Output the [x, y] coordinate of the center of the cell containing the given text.  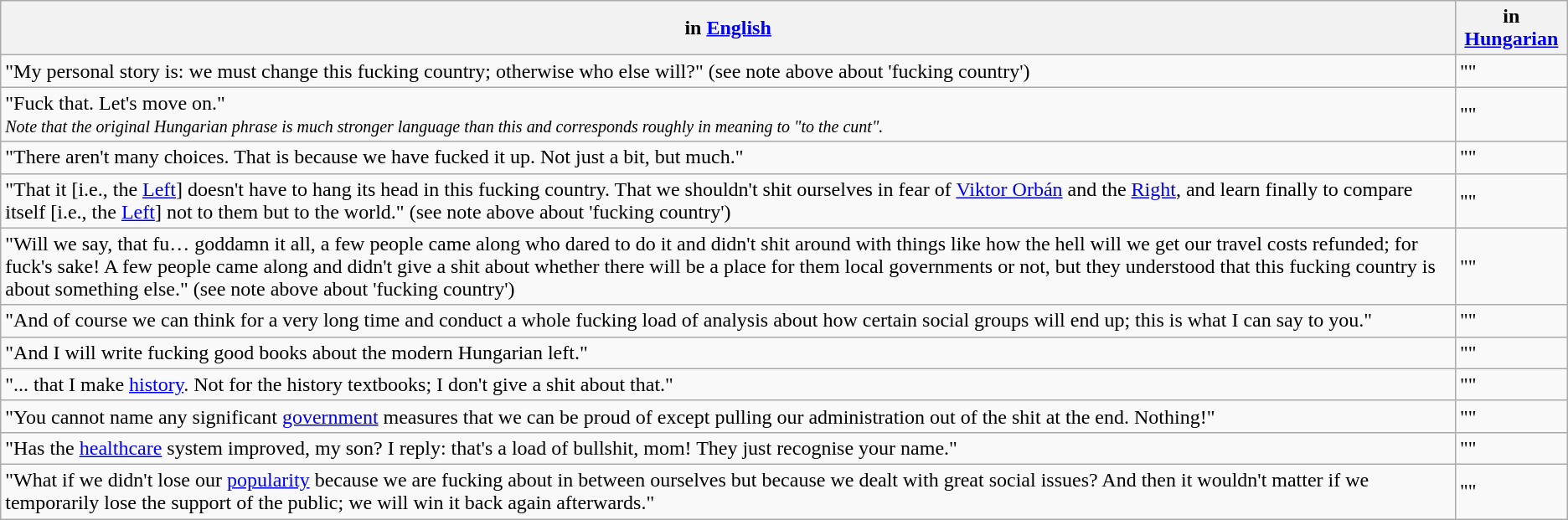
"And I will write fucking good books about the modern Hungarian left." [729, 353]
"You cannot name any significant government measures that we can be proud of except pulling our administration out of the shit at the end. Nothing!" [729, 416]
"My personal story is: we must change this fucking country; otherwise who else will?" (see note above about 'fucking country') [729, 71]
"... that I make history. Not for the history textbooks; I don't give a shit about that." [729, 384]
in English [729, 28]
"There aren't many choices. That is because we have fucked it up. Not just a bit, but much." [729, 157]
in Hungarian [1511, 28]
"Has the healthcare system improved, my son? I reply: that's a load of bullshit, mom! They just recognise your name." [729, 448]
